Search for the cell housing the specified text and yield its (x, y) center coordinate. 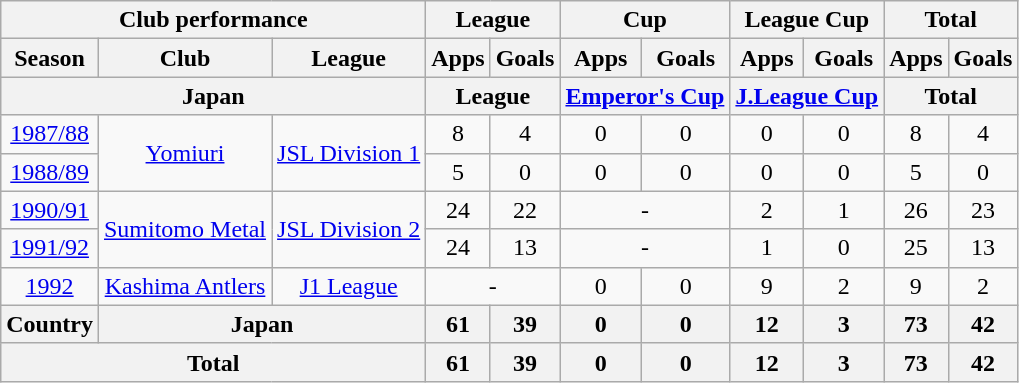
1988/89 (50, 172)
1987/88 (50, 134)
22 (525, 210)
Sumitomo Metal (184, 229)
J1 League (349, 286)
1992 (50, 286)
Season (50, 58)
25 (916, 248)
JSL Division 2 (349, 229)
Club (184, 58)
Club performance (214, 20)
Yomiuri (184, 153)
Cup (645, 20)
23 (983, 210)
Emperor's Cup (645, 96)
Country (50, 324)
League Cup (807, 20)
J.League Cup (807, 96)
Kashima Antlers (184, 286)
26 (916, 210)
1990/91 (50, 210)
1991/92 (50, 248)
JSL Division 1 (349, 153)
